Scan for the cell matching the given text and deliver its (X, Y) coordinate at center. 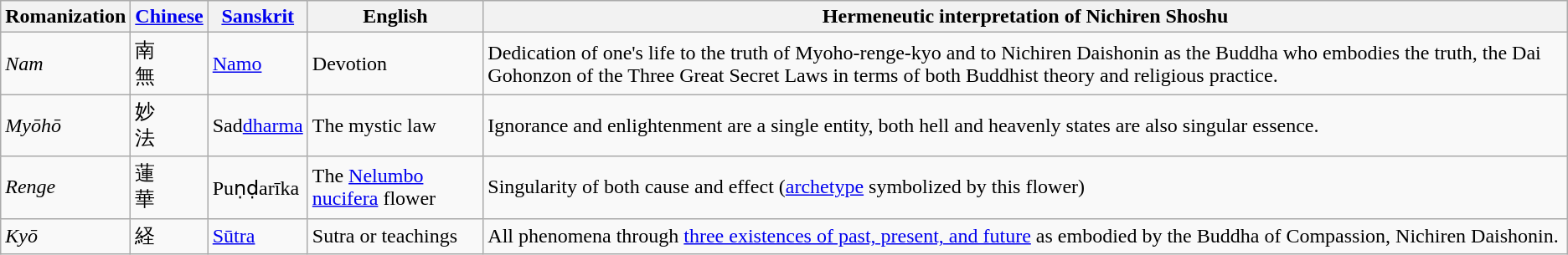
Romanization (65, 17)
All phenomena through three existences of past, present, and future as embodied by the Buddha of Compassion, Nichiren Daishonin. (1025, 236)
妙法 (169, 125)
The Nelumbo nucifera flower (395, 187)
Renge (65, 187)
経 (169, 236)
The mystic law (395, 125)
English (395, 17)
Nam (65, 64)
Sūtra (258, 236)
蓮華 (169, 187)
Kyō (65, 236)
南無 (169, 64)
Singularity of both cause and effect (archetype symbolized by this flower) (1025, 187)
Namo (258, 64)
Myōhō (65, 125)
Sanskrit (258, 17)
Saddharma (258, 125)
Puṇḍarīka (258, 187)
Hermeneutic interpretation of Nichiren Shoshu (1025, 17)
Devotion (395, 64)
Chinese (169, 17)
Ignorance and enlightenment are a single entity, both hell and heavenly states are also singular essence. (1025, 125)
Sutra or teachings (395, 236)
